Return the [x, y] coordinate for the center point of the cell that contains the specified text.  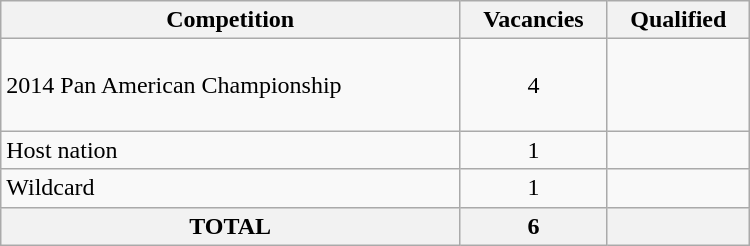
Competition [230, 20]
TOTAL [230, 226]
4 [534, 85]
Wildcard [230, 188]
Qualified [678, 20]
6 [534, 226]
Host nation [230, 150]
2014 Pan American Championship [230, 85]
Vacancies [534, 20]
